Search for the cell housing the specified text and yield its (X, Y) center coordinate. 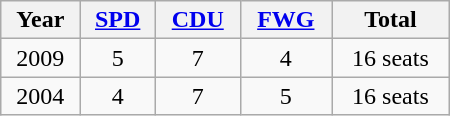
Year (40, 20)
FWG (286, 20)
2004 (40, 96)
SPD (118, 20)
Total (391, 20)
CDU (198, 20)
2009 (40, 58)
